For the text-containing cell, return its midpoint in (X, Y) coordinate format. 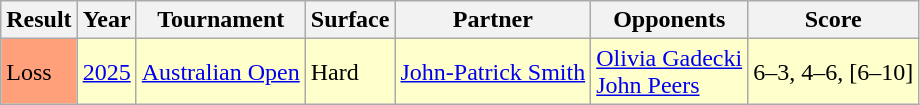
6–3, 4–6, [6–10] (834, 72)
2025 (106, 72)
Result (39, 20)
Score (834, 20)
Partner (493, 20)
John-Patrick Smith (493, 72)
Loss (39, 72)
Australian Open (220, 72)
Tournament (220, 20)
Year (106, 20)
Hard (350, 72)
Olivia Gadecki John Peers (670, 72)
Surface (350, 20)
Opponents (670, 20)
